Extract the [X, Y] coordinate from the center of the cell holding the provided text.  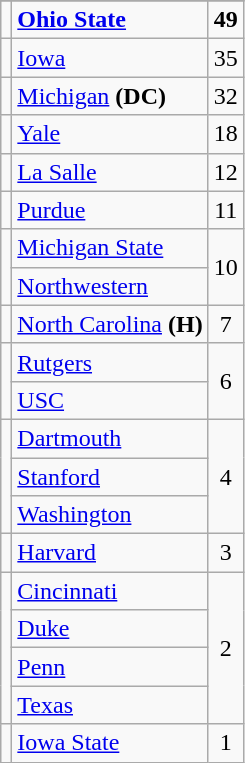
Michigan State [110, 248]
2 [226, 648]
Penn [110, 667]
Texas [110, 705]
32 [226, 96]
Iowa State [110, 743]
Rutgers [110, 362]
1 [226, 743]
3 [226, 553]
Washington [110, 515]
Duke [110, 629]
Purdue [110, 210]
7 [226, 324]
6 [226, 381]
Dartmouth [110, 438]
Yale [110, 134]
12 [226, 172]
18 [226, 134]
North Carolina (H) [110, 324]
10 [226, 267]
Iowa [110, 58]
11 [226, 210]
La Salle [110, 172]
Cincinnati [110, 591]
USC [110, 400]
Harvard [110, 553]
Stanford [110, 477]
Ohio State [110, 20]
4 [226, 476]
35 [226, 58]
Northwestern [110, 286]
Michigan (DC) [110, 96]
49 [226, 20]
